Provide the [x, y] coordinate of the cell's center where the given text is located.  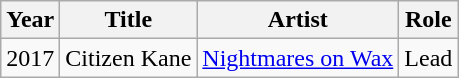
2017 [30, 58]
Role [428, 20]
Lead [428, 58]
Title [128, 20]
Artist [298, 20]
Nightmares on Wax [298, 58]
Year [30, 20]
Citizen Kane [128, 58]
